Output the [x, y] coordinate of the center of the cell containing the given text.  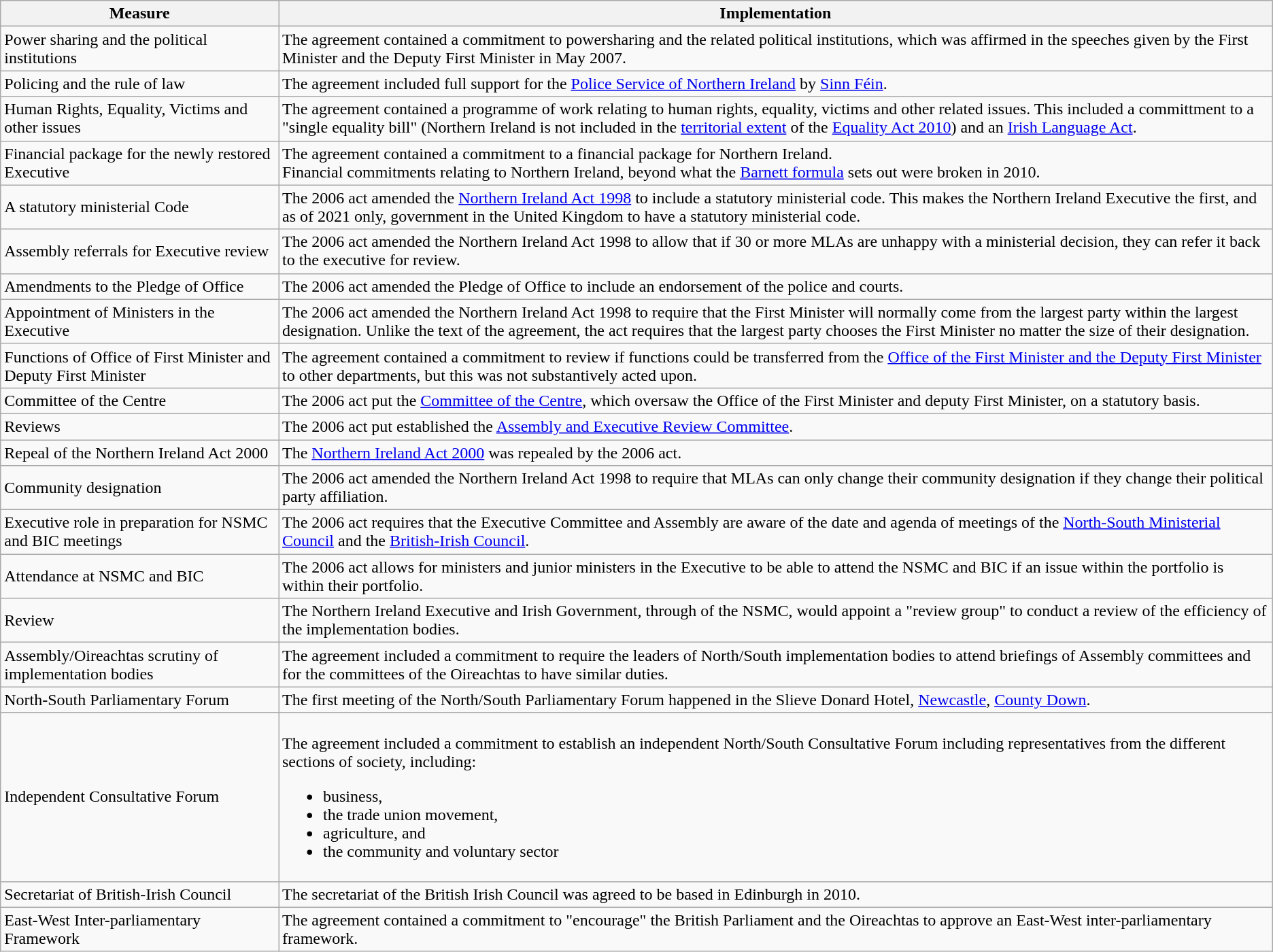
Power sharing and the political institutions [140, 49]
The agreement included full support for the Police Service of Northern Ireland by Sinn Féin. [776, 84]
The first meeting of the North/South Parliamentary Forum happened in the Slieve Donard Hotel, Newcastle, County Down. [776, 700]
Functions of Office of First Minister and Deputy First Minister [140, 366]
A statutory ministerial Code [140, 207]
East-West Inter-parliamentary Framework [140, 929]
Implementation [776, 14]
Human Rights, Equality, Victims and other issues [140, 118]
Reviews [140, 426]
The 2006 act amended the Pledge of Office to include an endorsement of the police and courts. [776, 286]
Assembly/Oireachtas scrutiny of implementation bodies [140, 665]
Amendments to the Pledge of Office [140, 286]
Community designation [140, 488]
Attendance at NSMC and BIC [140, 577]
Committee of the Centre [140, 401]
Secretariat of British-Irish Council [140, 894]
Measure [140, 14]
The agreement contained a commitment to "encourage" the British Parliament and the Oireachtas to approve an East-West inter-parliamentary framework. [776, 929]
Repeal of the Northern Ireland Act 2000 [140, 452]
The 2006 act put established the Assembly and Executive Review Committee. [776, 426]
The 2006 act put the Committee of the Centre, which oversaw the Office of the First Minister and deputy First Minister, on a statutory basis. [776, 401]
Assembly referrals for Executive review [140, 252]
Review [140, 620]
Financial package for the newly restored Executive [140, 163]
Policing and the rule of law [140, 84]
Executive role in preparation for NSMC and BIC meetings [140, 532]
Independent Consultative Forum [140, 797]
The Northern Ireland Act 2000 was repealed by the 2006 act. [776, 452]
The secretariat of the British Irish Council was agreed to be based in Edinburgh in 2010. [776, 894]
North-South Parliamentary Forum [140, 700]
Appointment of Ministers in the Executive [140, 321]
